From the cell containing the given text, extract its center point as [X, Y] coordinate. 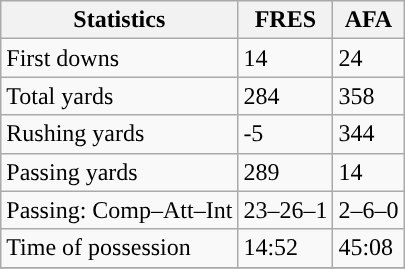
24 [368, 58]
Rushing yards [120, 134]
289 [286, 172]
Passing yards [120, 172]
Time of possession [120, 248]
FRES [286, 20]
344 [368, 134]
14:52 [286, 248]
45:08 [368, 248]
Statistics [120, 20]
284 [286, 96]
-5 [286, 134]
First downs [120, 58]
358 [368, 96]
Passing: Comp–Att–Int [120, 210]
2–6–0 [368, 210]
23–26–1 [286, 210]
AFA [368, 20]
Total yards [120, 96]
